Return [X, Y] of the center of cell containing provided text 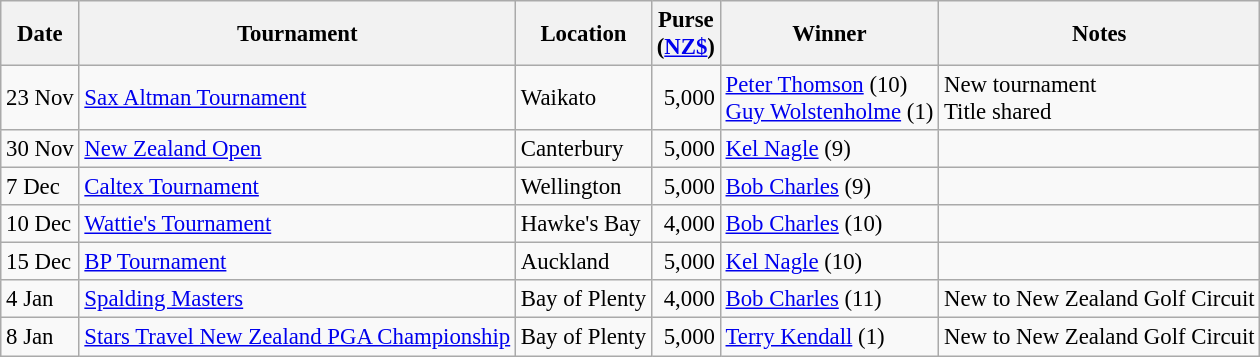
Location [584, 34]
BP Tournament [297, 262]
Hawke's Bay [584, 224]
Notes [1100, 34]
Sax Altman Tournament [297, 98]
Wattie's Tournament [297, 224]
Bob Charles (10) [829, 224]
Tournament [297, 34]
15 Dec [40, 262]
Spalding Masters [297, 299]
Winner [829, 34]
Date [40, 34]
7 Dec [40, 187]
4 Jan [40, 299]
Purse(NZ$) [686, 34]
Stars Travel New Zealand PGA Championship [297, 337]
10 Dec [40, 224]
8 Jan [40, 337]
Peter Thomson (10) Guy Wolstenholme (1) [829, 98]
New Zealand Open [297, 149]
30 Nov [40, 149]
Auckland [584, 262]
Terry Kendall (1) [829, 337]
Kel Nagle (10) [829, 262]
New tournamentTitle shared [1100, 98]
Wellington [584, 187]
23 Nov [40, 98]
Canterbury [584, 149]
Kel Nagle (9) [829, 149]
Waikato [584, 98]
Bob Charles (9) [829, 187]
Bob Charles (11) [829, 299]
Caltex Tournament [297, 187]
